Determine the [X, Y] coordinate at the center of the cell enclosing the given text.  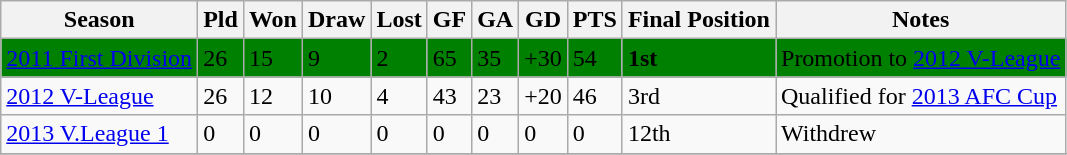
Qualified for 2013 AFC Cup [921, 96]
Draw [336, 20]
2 [399, 58]
3rd [698, 96]
9 [336, 58]
2011 First Division [100, 58]
65 [449, 58]
GF [449, 20]
+30 [544, 58]
GD [544, 20]
Promotion to 2012 V-League [921, 58]
2013 V.League 1 [100, 134]
2012 V-League [100, 96]
Pld [221, 20]
15 [272, 58]
GA [496, 20]
54 [594, 58]
35 [496, 58]
Won [272, 20]
Season [100, 20]
Final Position [698, 20]
4 [399, 96]
Notes [921, 20]
PTS [594, 20]
12th [698, 134]
46 [594, 96]
Lost [399, 20]
Withdrew [921, 134]
+20 [544, 96]
23 [496, 96]
10 [336, 96]
43 [449, 96]
1st [698, 58]
12 [272, 96]
